Return [X, Y] of the center of cell containing provided text 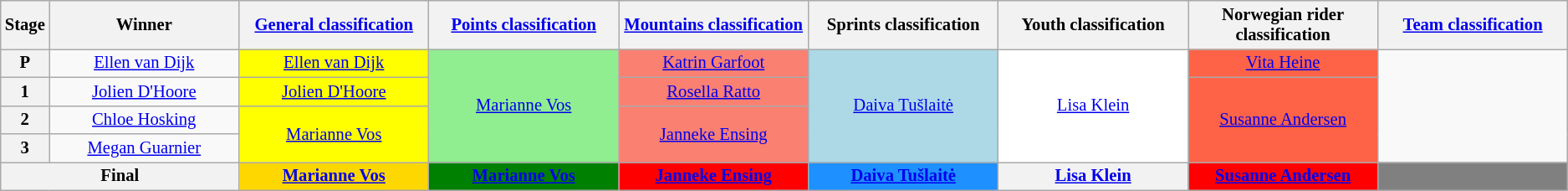
Team classification [1474, 24]
General classification [335, 24]
Vita Heine [1283, 63]
Katrin Garfoot [714, 63]
Norwegian rider classification [1283, 24]
1 [25, 91]
Winner [144, 24]
Chloe Hosking [144, 120]
P [25, 63]
3 [25, 148]
Sprints classification [903, 24]
Final [120, 176]
Points classification [524, 24]
Stage [25, 24]
Youth classification [1094, 24]
2 [25, 120]
Mountains classification [714, 24]
Rosella Ratto [714, 91]
Megan Guarnier [144, 148]
